From the cell containing the given text, extract its center point as (x, y) coordinate. 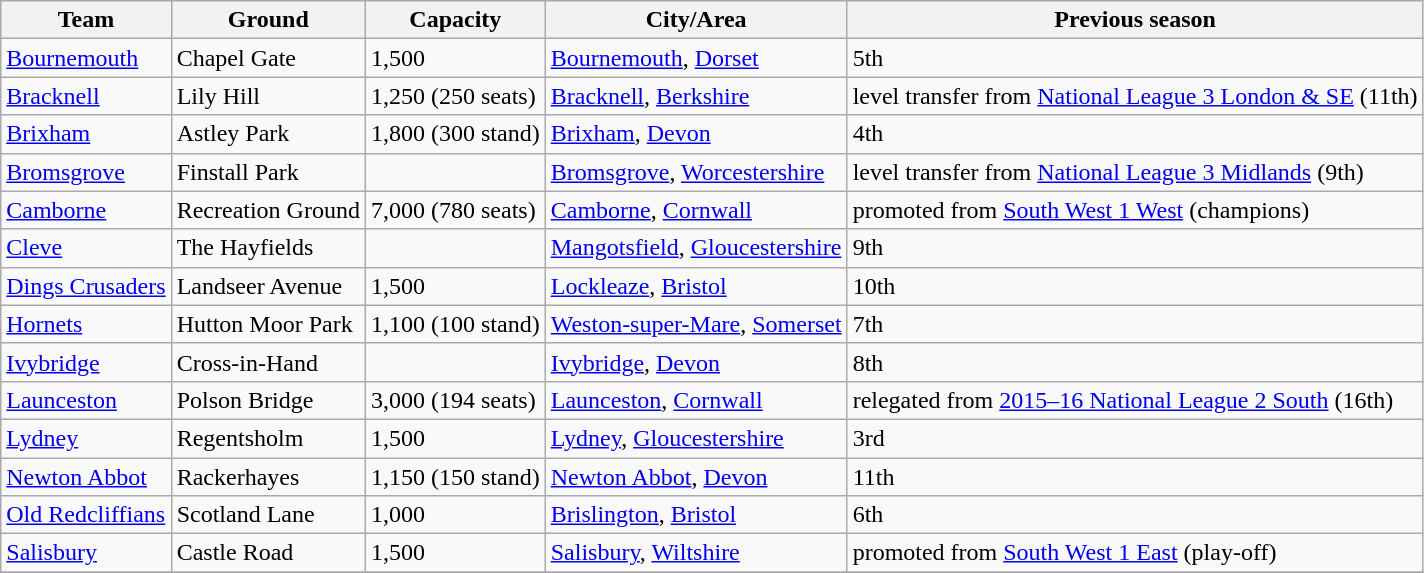
Castle Road (268, 553)
1,000 (455, 515)
Launceston, Cornwall (696, 400)
8th (1135, 362)
Brislington, Bristol (696, 515)
Salisbury, Wiltshire (696, 553)
Salisbury (86, 553)
10th (1135, 286)
Ground (268, 20)
Bournemouth, Dorset (696, 58)
Team (86, 20)
4th (1135, 134)
Newton Abbot (86, 477)
Landseer Avenue (268, 286)
The Hayfields (268, 248)
Newton Abbot, Devon (696, 477)
7th (1135, 324)
relegated from 2015–16 National League 2 South (16th) (1135, 400)
Bracknell, Berkshire (696, 96)
Ivybridge, Devon (696, 362)
7,000 (780 seats) (455, 210)
Cleve (86, 248)
Dings Crusaders (86, 286)
Bromsgrove, Worcestershire (696, 172)
Previous season (1135, 20)
Ivybridge (86, 362)
Astley Park (268, 134)
Mangotsfield, Gloucestershire (696, 248)
11th (1135, 477)
Brixham (86, 134)
Rackerhayes (268, 477)
Bromsgrove (86, 172)
Brixham, Devon (696, 134)
promoted from South West 1 East (play-off) (1135, 553)
Capacity (455, 20)
Bournemouth (86, 58)
1,250 (250 seats) (455, 96)
3,000 (194 seats) (455, 400)
3rd (1135, 438)
level transfer from National League 3 London & SE (11th) (1135, 96)
Lydney (86, 438)
Polson Bridge (268, 400)
Lydney, Gloucestershire (696, 438)
City/Area (696, 20)
Camborne (86, 210)
Old Redcliffians (86, 515)
Camborne, Cornwall (696, 210)
Launceston (86, 400)
Bracknell (86, 96)
5th (1135, 58)
Weston-super-Mare, Somerset (696, 324)
1,150 (150 stand) (455, 477)
Scotland Lane (268, 515)
1,100 (100 stand) (455, 324)
Lily Hill (268, 96)
6th (1135, 515)
Regentsholm (268, 438)
Chapel Gate (268, 58)
9th (1135, 248)
Hornets (86, 324)
Lockleaze, Bristol (696, 286)
Recreation Ground (268, 210)
Finstall Park (268, 172)
1,800 (300 stand) (455, 134)
promoted from South West 1 West (champions) (1135, 210)
level transfer from National League 3 Midlands (9th) (1135, 172)
Hutton Moor Park (268, 324)
Cross-in-Hand (268, 362)
